Find where the given text appears and provide that cell's center as (X, Y) coordinate. 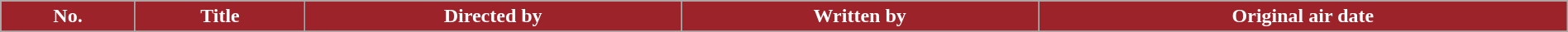
Original air date (1303, 16)
Written by (860, 16)
No. (68, 16)
Directed by (493, 16)
Title (220, 16)
